Detect which cell encompasses the target text, then output its (X, Y) center coordinate. 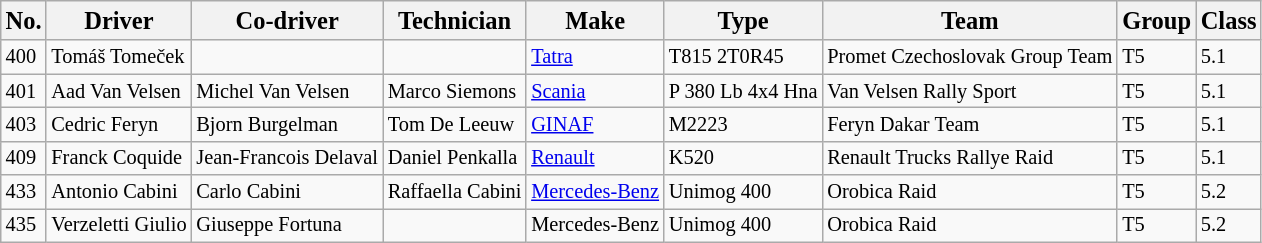
Driver (118, 20)
Bjorn Burgelman (286, 124)
Group (1156, 20)
P 380 Lb 4x4 Hna (743, 91)
M2223 (743, 124)
Co-driver (286, 20)
435 (24, 225)
Van Velsen Rally Sport (970, 91)
Technician (454, 20)
Aad Van Velsen (118, 91)
Class (1228, 20)
Carlo Cabini (286, 192)
Make (595, 20)
403 (24, 124)
Team (970, 20)
Renault (595, 158)
Feryn Dakar Team (970, 124)
Renault Trucks Rallye Raid (970, 158)
409 (24, 158)
Promet Czechoslovak Group Team (970, 57)
T815 2T0R45 (743, 57)
Tomáš Tomeček (118, 57)
Scania (595, 91)
Michel Van Velsen (286, 91)
Jean-Francois Delaval (286, 158)
Cedric Feryn (118, 124)
Type (743, 20)
Antonio Cabini (118, 192)
Marco Siemons (454, 91)
400 (24, 57)
Franck Coquide (118, 158)
Raffaella Cabini (454, 192)
No. (24, 20)
GINAF (595, 124)
K520 (743, 158)
401 (24, 91)
433 (24, 192)
Daniel Penkalla (454, 158)
Giuseppe Fortuna (286, 225)
Tom De Leeuw (454, 124)
Tatra (595, 57)
Verzeletti Giulio (118, 225)
